Provide the (X, Y) coordinate of the cell's center where the given text is located.  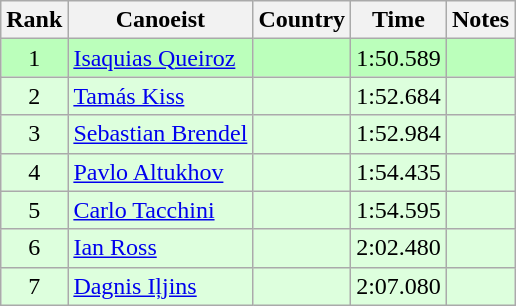
3 (34, 134)
Ian Ross (160, 248)
1:52.984 (399, 134)
5 (34, 210)
Time (399, 20)
Sebastian Brendel (160, 134)
Isaquias Queiroz (160, 58)
Tamás Kiss (160, 96)
6 (34, 248)
Pavlo Altukhov (160, 172)
Notes (480, 20)
2:07.080 (399, 286)
2:02.480 (399, 248)
4 (34, 172)
Rank (34, 20)
Country (302, 20)
7 (34, 286)
1:54.435 (399, 172)
2 (34, 96)
Canoeist (160, 20)
1 (34, 58)
1:52.684 (399, 96)
1:50.589 (399, 58)
1:54.595 (399, 210)
Carlo Tacchini (160, 210)
Dagnis Iļjins (160, 286)
